Identify which cell holds the provided text, then report its (x, y) central coordinate. 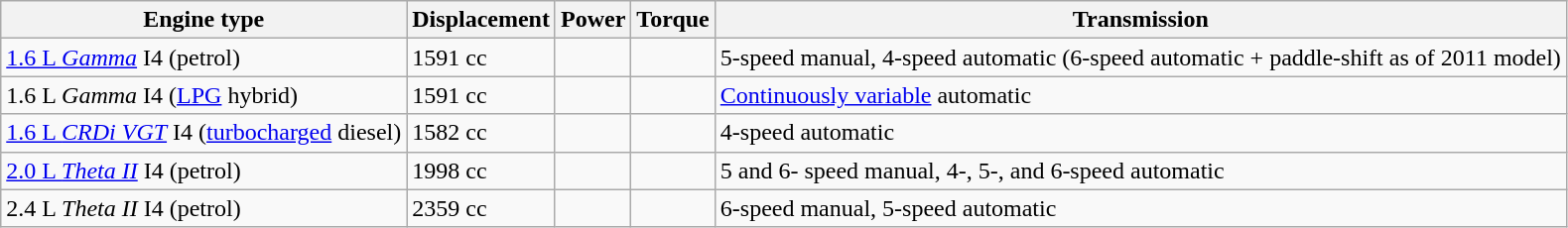
2.4 L Theta II I4 (petrol) (204, 208)
Displacement (481, 20)
4-speed automatic (1140, 133)
1.6 L Gamma I4 (petrol) (204, 57)
1.6 L CRDi VGT I4 (turbocharged diesel) (204, 133)
2.0 L Theta II I4 (petrol) (204, 171)
Transmission (1140, 20)
Torque (673, 20)
1998 cc (481, 171)
5 and 6- speed manual, 4-, 5-, and 6-speed automatic (1140, 171)
Engine type (204, 20)
Continuously variable automatic (1140, 95)
1582 cc (481, 133)
5-speed manual, 4-speed automatic (6-speed automatic + paddle-shift as of 2011 model) (1140, 57)
Power (592, 20)
1.6 L Gamma I4 (LPG hybrid) (204, 95)
6-speed manual, 5-speed automatic (1140, 208)
2359 cc (481, 208)
